Search for the cell housing the specified text and yield its [X, Y] center coordinate. 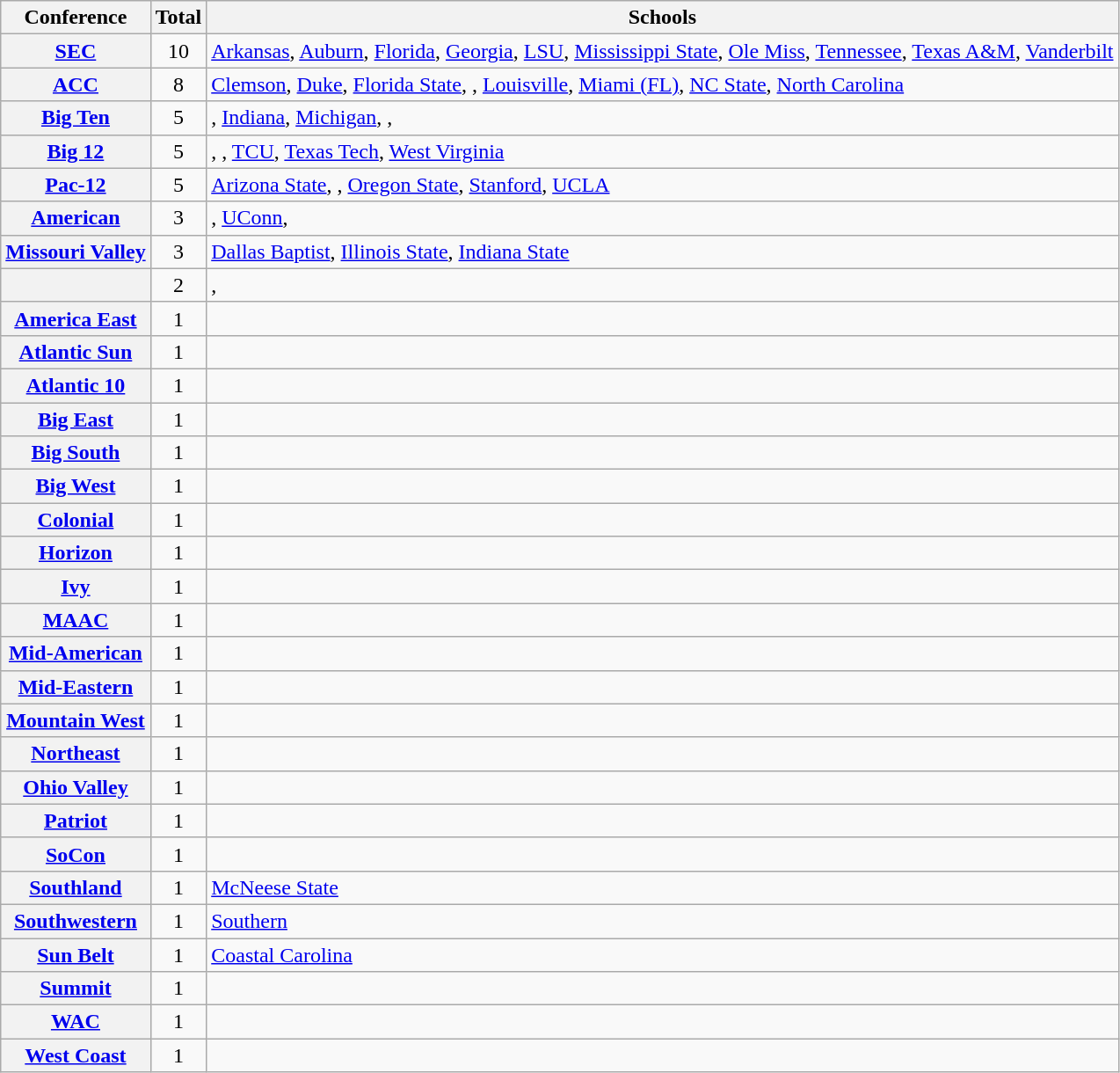
2 [178, 285]
Ohio Valley [76, 787]
America East [76, 318]
Mid-Eastern [76, 687]
West Coast [76, 1055]
Northeast [76, 754]
WAC [76, 1022]
Big 12 [76, 151]
Missouri Valley [76, 252]
SoCon [76, 854]
, [663, 285]
Colonial [76, 520]
Arizona State, , Oregon State, Stanford, UCLA [663, 185]
Southwestern [76, 921]
Dallas Baptist, Illinois State, Indiana State [663, 252]
, , TCU, Texas Tech, West Virginia [663, 151]
Clemson, Duke, Florida State, , Louisville, Miami (FL), NC State, North Carolina [663, 84]
Horizon [76, 553]
Big South [76, 453]
Mid-American [76, 653]
Southland [76, 887]
Summit [76, 989]
Ivy [76, 587]
Total [178, 18]
Big East [76, 420]
Patriot [76, 821]
Sun Belt [76, 954]
Mountain West [76, 720]
ACC [76, 84]
American [76, 218]
Pac-12 [76, 185]
Southern [663, 921]
Big Ten [76, 118]
Conference [76, 18]
Arkansas, Auburn, Florida, Georgia, LSU, Mississippi State, Ole Miss, Tennessee, Texas A&M, Vanderbilt [663, 51]
Coastal Carolina [663, 954]
Atlantic 10 [76, 385]
8 [178, 84]
10 [178, 51]
Schools [663, 18]
MAAC [76, 620]
, UConn, [663, 218]
McNeese State [663, 887]
Atlantic Sun [76, 352]
, Indiana, Michigan, , [663, 118]
Big West [76, 486]
SEC [76, 51]
